Locate the cell with the specified text and output its [X, Y] center coordinate. 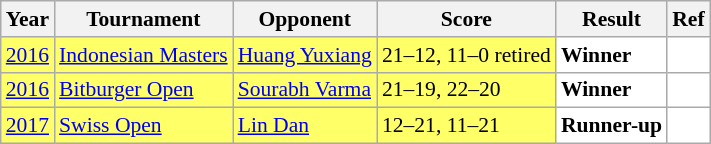
Swiss Open [144, 126]
Huang Yuxiang [305, 55]
21–19, 22–20 [466, 90]
12–21, 11–21 [466, 126]
Year [28, 19]
Indonesian Masters [144, 55]
Score [466, 19]
Lin Dan [305, 126]
Runner-up [612, 126]
2017 [28, 126]
21–12, 11–0 retired [466, 55]
Opponent [305, 19]
Ref [688, 19]
Tournament [144, 19]
Sourabh Varma [305, 90]
Bitburger Open [144, 90]
Result [612, 19]
